Scan for the cell matching the given text and deliver its [X, Y] coordinate at center. 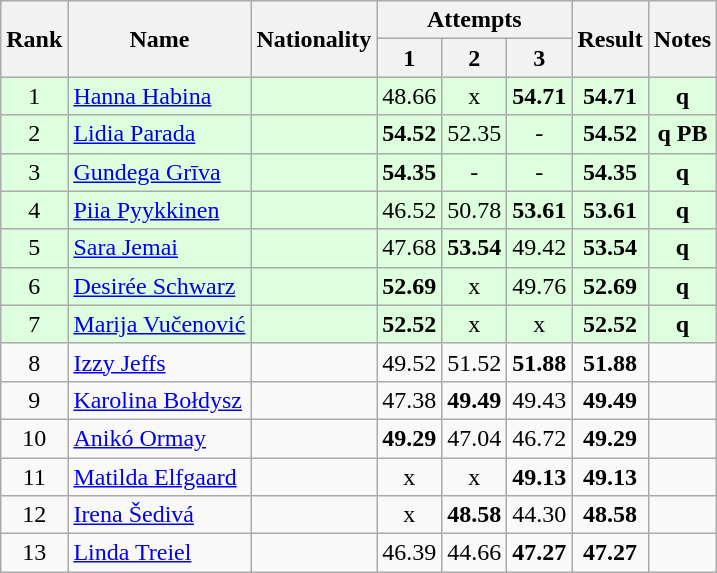
6 [34, 286]
50.78 [474, 210]
44.66 [474, 553]
5 [34, 248]
Nationality [314, 39]
Rank [34, 39]
Hanna Habina [160, 96]
44.30 [540, 515]
49.43 [540, 400]
Sara Jemai [160, 248]
Lidia Parada [160, 134]
49.42 [540, 248]
Notes [682, 39]
Karolina Bołdysz [160, 400]
49.52 [410, 362]
8 [34, 362]
Irena Šedivá [160, 515]
Name [160, 39]
51.52 [474, 362]
46.52 [410, 210]
52.35 [474, 134]
48.66 [410, 96]
Piia Pyykkinen [160, 210]
Gundega Grīva [160, 172]
Marija Vučenović [160, 324]
49.76 [540, 286]
46.39 [410, 553]
47.38 [410, 400]
47.68 [410, 248]
46.72 [540, 438]
10 [34, 438]
Matilda Elfgaard [160, 477]
Linda Treiel [160, 553]
9 [34, 400]
13 [34, 553]
Attempts [474, 20]
Result [610, 39]
47.04 [474, 438]
7 [34, 324]
12 [34, 515]
Anikó Ormay [160, 438]
4 [34, 210]
q PB [682, 134]
Izzy Jeffs [160, 362]
11 [34, 477]
Desirée Schwarz [160, 286]
